Pinpoint the cell where the given text exists, returning its [x, y] midpoint coordinate. 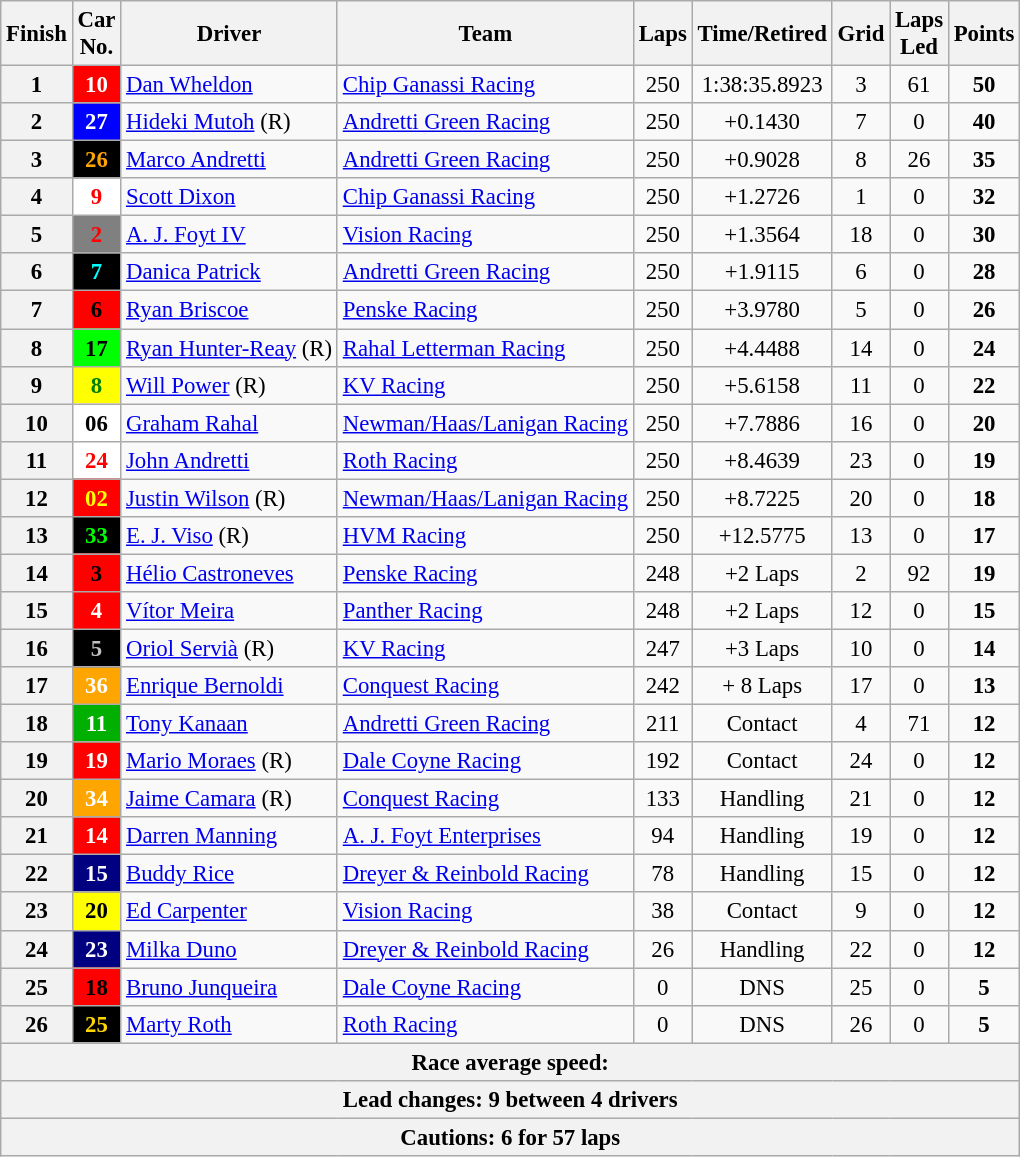
A. J. Foyt Enterprises [485, 836]
Race average speed: [510, 1062]
+8.4639 [762, 460]
92 [920, 573]
+1.2726 [762, 197]
Ryan Briscoe [230, 310]
06 [96, 423]
27 [96, 122]
61 [920, 85]
Buddy Rice [230, 874]
40 [984, 122]
+3 Laps [762, 648]
Tony Kanaan [230, 724]
Lead changes: 9 between 4 drivers [510, 1100]
Scott Dixon [230, 197]
33 [96, 536]
78 [662, 874]
Cautions: 6 for 57 laps [510, 1137]
Hideki Mutoh (R) [230, 122]
71 [920, 724]
Team [485, 34]
1:38:35.8923 [762, 85]
Panther Racing [485, 611]
35 [984, 160]
CarNo. [96, 34]
Graham Rahal [230, 423]
28 [984, 273]
+0.9028 [762, 160]
Bruno Junqueira [230, 987]
02 [96, 498]
Time/Retired [762, 34]
+0.1430 [762, 122]
94 [662, 836]
Justin Wilson (R) [230, 498]
+8.7225 [762, 498]
Grid [860, 34]
192 [662, 761]
LapsLed [920, 34]
Laps [662, 34]
E. J. Viso (R) [230, 536]
Will Power (R) [230, 385]
36 [96, 686]
34 [96, 799]
Hélio Castroneves [230, 573]
Points [984, 34]
HVM Racing [485, 536]
+4.4488 [762, 348]
247 [662, 648]
Mario Moraes (R) [230, 761]
Milka Duno [230, 949]
+12.5775 [762, 536]
50 [984, 85]
Dan Wheldon [230, 85]
A. J. Foyt IV [230, 235]
+ 8 Laps [762, 686]
Rahal Letterman Racing [485, 348]
Darren Manning [230, 836]
Driver [230, 34]
Marty Roth [230, 1024]
+3.9780 [762, 310]
Ryan Hunter-Reay (R) [230, 348]
+1.9115 [762, 273]
Ed Carpenter [230, 912]
Vítor Meira [230, 611]
Danica Patrick [230, 273]
Oriol Servià (R) [230, 648]
+7.7886 [762, 423]
Enrique Bernoldi [230, 686]
32 [984, 197]
38 [662, 912]
Marco Andretti [230, 160]
+1.3564 [762, 235]
+5.6158 [762, 385]
133 [662, 799]
Jaime Camara (R) [230, 799]
John Andretti [230, 460]
30 [984, 235]
Finish [36, 34]
242 [662, 686]
211 [662, 724]
